From the cell containing the given text, extract its center point as (x, y) coordinate. 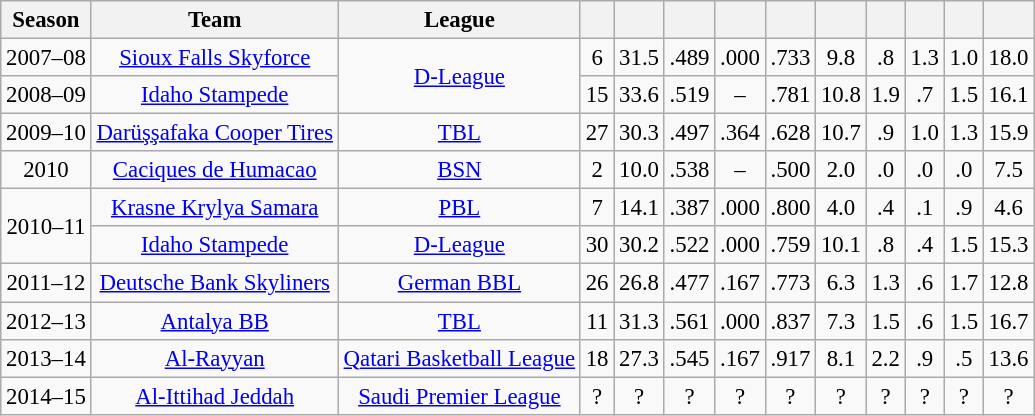
10.8 (841, 95)
18.0 (1008, 58)
10.7 (841, 133)
18 (596, 358)
7 (596, 208)
.781 (790, 95)
7.5 (1008, 170)
31.5 (639, 58)
6 (596, 58)
.522 (689, 245)
Antalya BB (214, 321)
PBL (459, 208)
2.0 (841, 170)
Season (46, 20)
.7 (924, 95)
.773 (790, 283)
14.1 (639, 208)
.364 (740, 133)
2010 (46, 170)
.561 (689, 321)
.538 (689, 170)
.497 (689, 133)
Caciques de Humacao (214, 170)
2013–14 (46, 358)
8.1 (841, 358)
League (459, 20)
Krasne Krylya Samara (214, 208)
Qatari Basketball League (459, 358)
.5 (964, 358)
Al-Rayyan (214, 358)
German BBL (459, 283)
16.1 (1008, 95)
13.6 (1008, 358)
1.9 (886, 95)
2011–12 (46, 283)
2 (596, 170)
27.3 (639, 358)
26 (596, 283)
10.0 (639, 170)
10.1 (841, 245)
.545 (689, 358)
4.6 (1008, 208)
Darüşşafaka Cooper Tires (214, 133)
16.7 (1008, 321)
15.9 (1008, 133)
15 (596, 95)
.800 (790, 208)
Team (214, 20)
2010–11 (46, 226)
BSN (459, 170)
26.8 (639, 283)
Saudi Premier League (459, 396)
.759 (790, 245)
30.3 (639, 133)
9.8 (841, 58)
.917 (790, 358)
33.6 (639, 95)
.489 (689, 58)
30 (596, 245)
27 (596, 133)
Deutsche Bank Skyliners (214, 283)
.733 (790, 58)
2012–13 (46, 321)
.628 (790, 133)
15.3 (1008, 245)
.387 (689, 208)
Al-Ittihad Jeddah (214, 396)
Sioux Falls Skyforce (214, 58)
12.8 (1008, 283)
31.3 (639, 321)
2007–08 (46, 58)
2009–10 (46, 133)
.477 (689, 283)
2008–09 (46, 95)
6.3 (841, 283)
.1 (924, 208)
7.3 (841, 321)
30.2 (639, 245)
2014–15 (46, 396)
2.2 (886, 358)
4.0 (841, 208)
.519 (689, 95)
.500 (790, 170)
.837 (790, 321)
11 (596, 321)
1.7 (964, 283)
